Pinpoint the cell where the given text exists, returning its (x, y) midpoint coordinate. 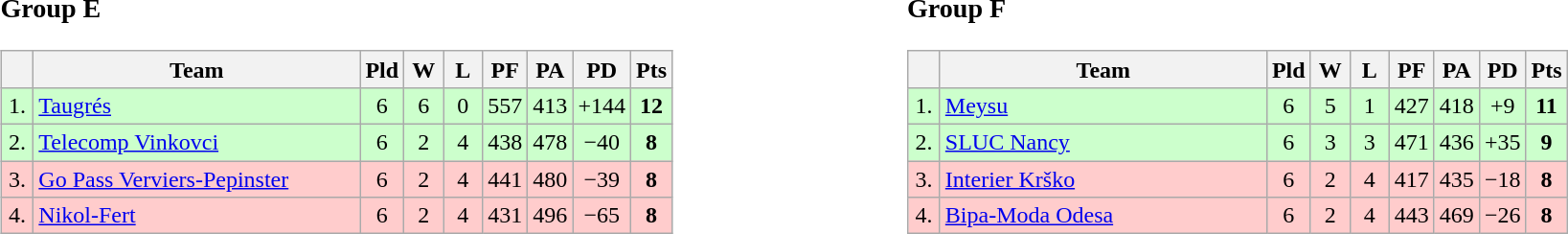
469 (1456, 216)
427 (1412, 105)
413 (550, 105)
480 (550, 179)
471 (1412, 143)
435 (1456, 179)
418 (1456, 105)
9 (1546, 143)
12 (651, 105)
−65 (602, 216)
431 (506, 216)
SLUC Nancy (1103, 143)
11 (1546, 105)
+35 (1502, 143)
−40 (602, 143)
436 (1456, 143)
0 (464, 105)
+9 (1502, 105)
557 (506, 105)
−26 (1502, 216)
Meysu (1103, 105)
478 (550, 143)
−18 (1502, 179)
496 (550, 216)
Nikol-Fert (197, 216)
441 (506, 179)
417 (1412, 179)
Telecomp Vinkovci (197, 143)
Go Pass Verviers-Pepinster (197, 179)
Taugrés (197, 105)
Interier Krško (1103, 179)
438 (506, 143)
−39 (602, 179)
+144 (602, 105)
443 (1412, 216)
1 (1370, 105)
5 (1329, 105)
Bipa-Moda Odesa (1103, 216)
